From the cell containing the given text, extract its center point as (X, Y) coordinate. 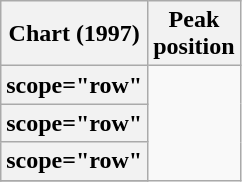
Peakposition (194, 34)
Chart (1997) (74, 34)
